Search for the cell housing the specified text and yield its (x, y) center coordinate. 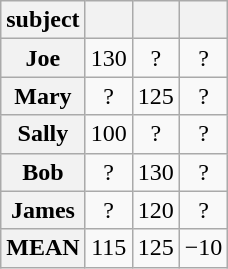
Mary (43, 96)
Joe (43, 58)
Bob (43, 172)
James (43, 210)
100 (108, 134)
115 (108, 248)
120 (156, 210)
subject (43, 20)
MEAN (43, 248)
Sally (43, 134)
−10 (204, 248)
